Pinpoint the cell where the given text exists, returning its (X, Y) midpoint coordinate. 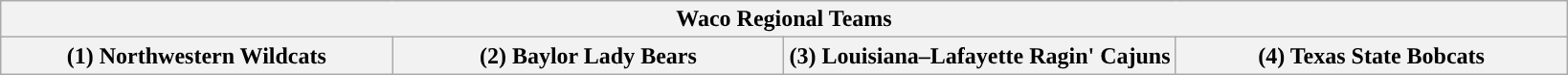
(3) Louisiana–Lafayette Ragin' Cajuns (980, 56)
(4) Texas State Bobcats (1371, 56)
Waco Regional Teams (784, 19)
(1) Northwestern Wildcats (197, 56)
(2) Baylor Lady Bears (588, 56)
